Extract the (x, y) coordinate from the center of the cell holding the provided text.  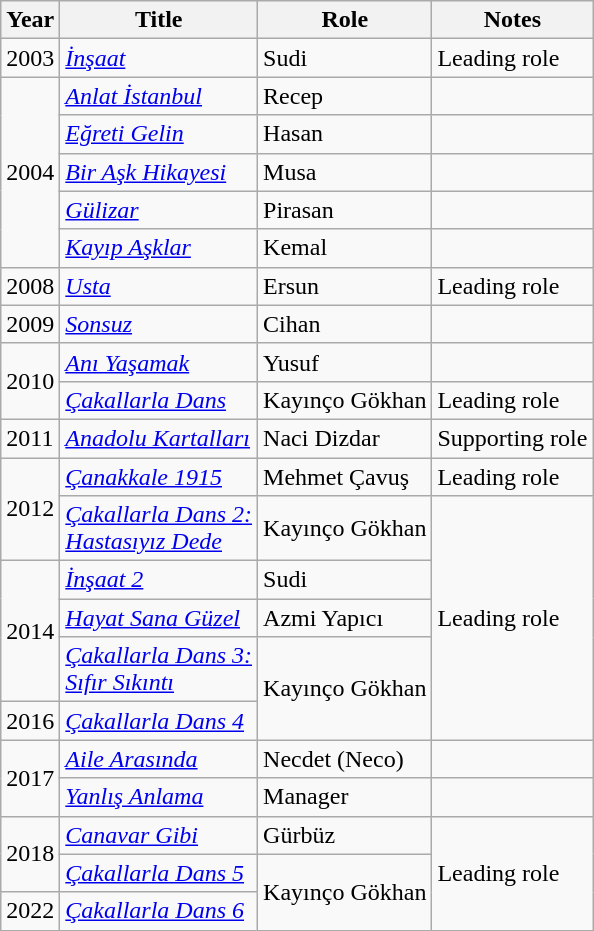
Hayat Sana Güzel (159, 618)
Gürbüz (345, 835)
Notes (512, 20)
2017 (30, 778)
Yusuf (345, 362)
2010 (30, 381)
Naci Dizdar (345, 438)
İnşaat (159, 58)
Cihan (345, 324)
Hasan (345, 134)
2018 (30, 854)
İnşaat 2 (159, 580)
Kemal (345, 248)
Anlat İstanbul (159, 96)
2011 (30, 438)
Usta (159, 286)
Anadolu Kartalları (159, 438)
Anı Yaşamak (159, 362)
2008 (30, 286)
2014 (30, 632)
Role (345, 20)
2012 (30, 510)
Supporting role (512, 438)
Çakallarla Dans 4 (159, 721)
Canavar Gibi (159, 835)
Azmi Yapıcı (345, 618)
Musa (345, 172)
Bir Aşk Hikayesi (159, 172)
Necdet (Neco) (345, 759)
Çakallarla Dans 6 (159, 911)
Manager (345, 797)
Year (30, 20)
Yanlış Anlama (159, 797)
Çakallarla Dans 3:Sıfır Sıkıntı (159, 670)
2003 (30, 58)
2022 (30, 911)
2004 (30, 172)
Gülizar (159, 210)
Ersun (345, 286)
Pirasan (345, 210)
Aile Arasında (159, 759)
Recep (345, 96)
Çakallarla Dans 5 (159, 873)
2009 (30, 324)
Eğreti Gelin (159, 134)
Çakallarla Dans (159, 400)
2016 (30, 721)
Çakallarla Dans 2:Hastasıyız Dede (159, 528)
Title (159, 20)
Kayıp Aşklar (159, 248)
Sonsuz (159, 324)
Mehmet Çavuş (345, 477)
Çanakkale 1915 (159, 477)
